Pinpoint the cell where the given text exists, returning its [X, Y] midpoint coordinate. 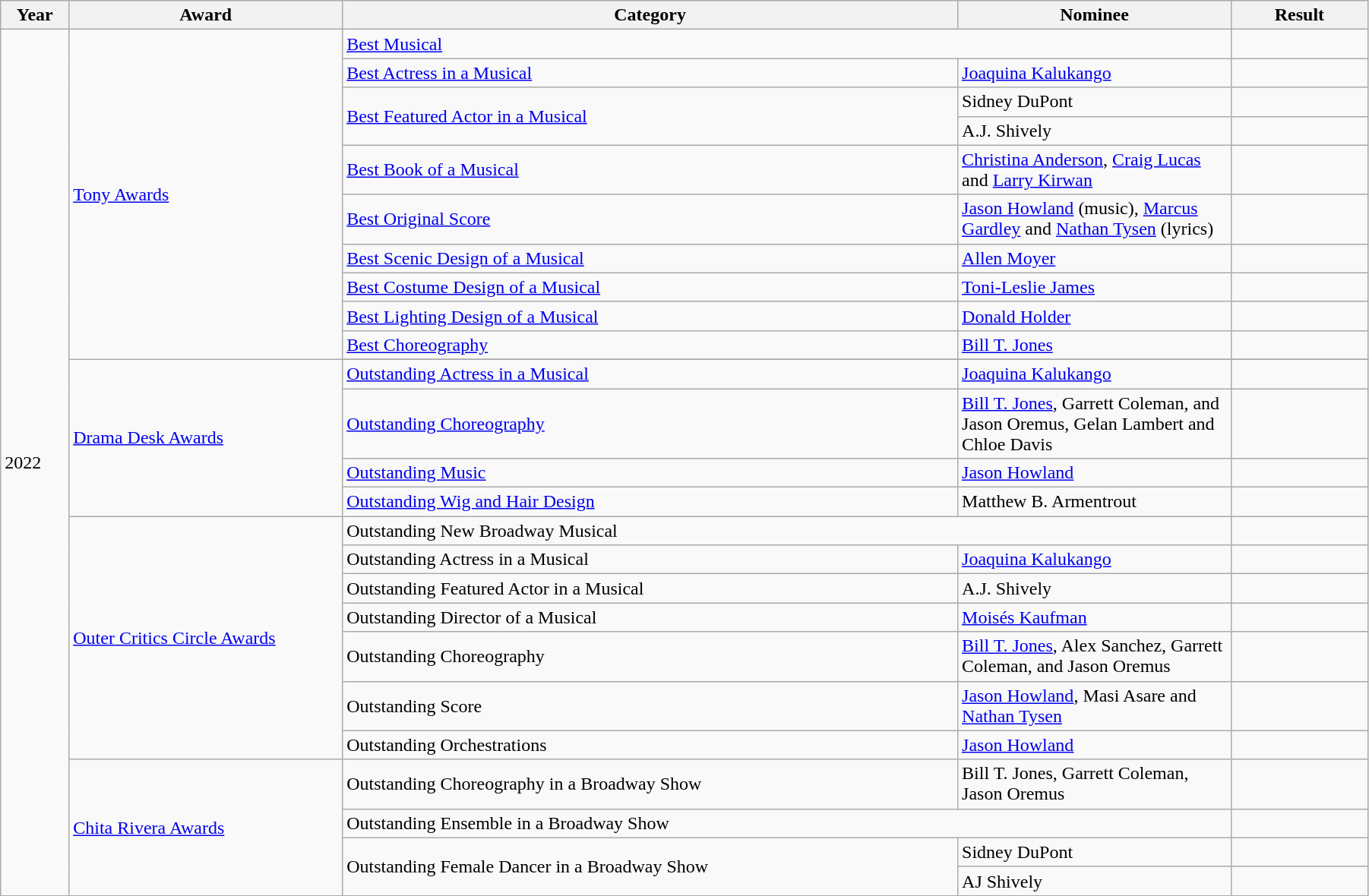
Allen Moyer [1095, 258]
Result [1299, 15]
Best Costume Design of a Musical [650, 287]
Outstanding Female Dancer in a Broadway Show [650, 866]
Moisés Kaufman [1095, 617]
Best Featured Actor in a Musical [650, 116]
Jason Howland, Masi Asare and Nathan Tysen [1095, 706]
Best Scenic Design of a Musical [650, 258]
Drama Desk Awards [206, 437]
Jason Howland (music), Marcus Gardley and Nathan Tysen (lyrics) [1095, 219]
Award [206, 15]
Best Original Score [650, 219]
Chita Rivera Awards [206, 828]
Best Lighting Design of a Musical [650, 316]
AJ Shively [1095, 881]
Tony Awards [206, 194]
Bill T. Jones [1095, 345]
Toni-Leslie James [1095, 287]
Outstanding New Broadway Musical [787, 531]
Best Choreography [650, 345]
2022 [35, 463]
Outstanding Ensemble in a Broadway Show [787, 823]
Outer Critics Circle Awards [206, 638]
Outstanding Wig and Hair Design [650, 502]
Bill T. Jones, Alex Sanchez, Garrett Coleman, and Jason Oremus [1095, 656]
Outstanding Director of a Musical [650, 617]
Outstanding Featured Actor in a Musical [650, 588]
Year [35, 15]
Outstanding Orchestrations [650, 745]
Category [650, 15]
Outstanding Score [650, 706]
Best Musical [787, 44]
Best Book of a Musical [650, 170]
Outstanding Choreography in a Broadway Show [650, 784]
Bill T. Jones, Garrett Coleman, Jason Oremus [1095, 784]
Nominee [1095, 15]
Outstanding Music [650, 473]
Matthew B. Armentrout [1095, 502]
Best Actress in a Musical [650, 73]
Christina Anderson, Craig Lucas and Larry Kirwan [1095, 170]
Donald Holder [1095, 316]
Bill T. Jones, Garrett Coleman, and Jason Oremus, Gelan Lambert and Chloe Davis [1095, 424]
